Extract the [x, y] coordinate from the center of the cell holding the provided text.  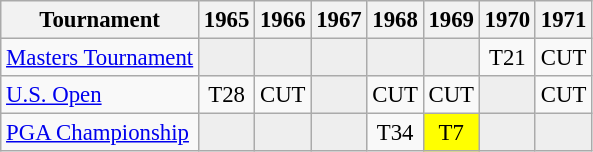
PGA Championship [100, 133]
Masters Tournament [100, 58]
U.S. Open [100, 95]
T7 [451, 133]
1966 [283, 20]
Tournament [100, 20]
1965 [227, 20]
T34 [395, 133]
1967 [339, 20]
1968 [395, 20]
1969 [451, 20]
T21 [507, 58]
1971 [563, 20]
T28 [227, 95]
1970 [507, 20]
